Pinpoint the cell where the given text exists, returning its (x, y) midpoint coordinate. 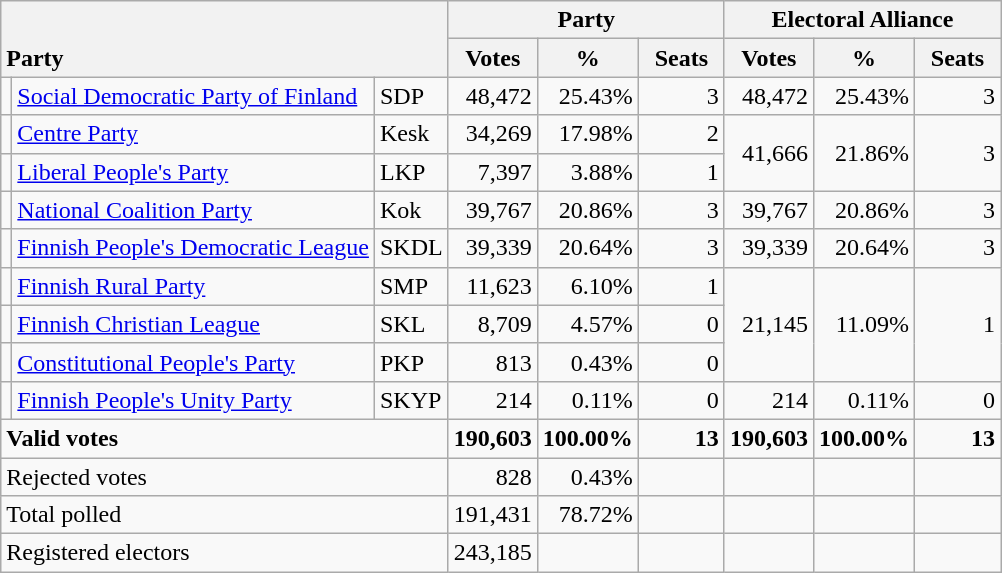
243,185 (492, 553)
Valid votes (224, 438)
41,666 (768, 153)
828 (492, 477)
7,397 (492, 172)
National Coalition Party (194, 210)
Finnish Christian League (194, 324)
21.86% (864, 153)
Finnish Rural Party (194, 286)
Social Democratic Party of Finland (194, 96)
8,709 (492, 324)
SKYP (411, 400)
6.10% (588, 286)
11,623 (492, 286)
Finnish People's Unity Party (194, 400)
78.72% (588, 515)
SKL (411, 324)
2 (681, 134)
Electoral Alliance (862, 20)
Kok (411, 210)
34,269 (492, 134)
LKP (411, 172)
Constitutional People's Party (194, 362)
PKP (411, 362)
SKDL (411, 248)
Liberal People's Party (194, 172)
Rejected votes (224, 477)
21,145 (768, 324)
4.57% (588, 324)
3.88% (588, 172)
Finnish People's Democratic League (194, 248)
Centre Party (194, 134)
SMP (411, 286)
SDP (411, 96)
Registered electors (224, 553)
813 (492, 362)
11.09% (864, 324)
Total polled (224, 515)
17.98% (588, 134)
Kesk (411, 134)
191,431 (492, 515)
